Provide the (X, Y) coordinate of the cell's center where the given text is located.  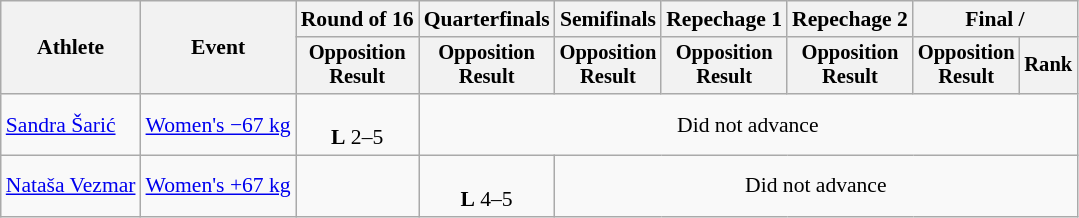
L 2–5 (358, 124)
Final / (995, 19)
L 4–5 (487, 186)
Nataša Vezmar (71, 186)
Athlete (71, 48)
Sandra Šarić (71, 124)
Quarterfinals (487, 19)
Women's −67 kg (218, 124)
Round of 16 (358, 19)
Event (218, 48)
Rank (1048, 66)
Repechage 2 (850, 19)
Semifinals (608, 19)
Women's +67 kg (218, 186)
Repechage 1 (724, 19)
